Capture the cell that displays the provided text and extract its [x, y] central coordinate. 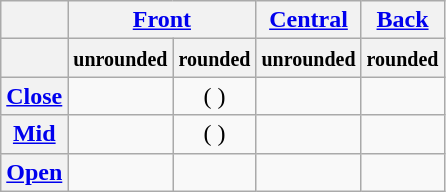
Back [402, 20]
Central [308, 20]
Open [34, 172]
Front [162, 20]
Mid [34, 134]
Close [34, 96]
